From the cell containing the given text, extract its center point as (x, y) coordinate. 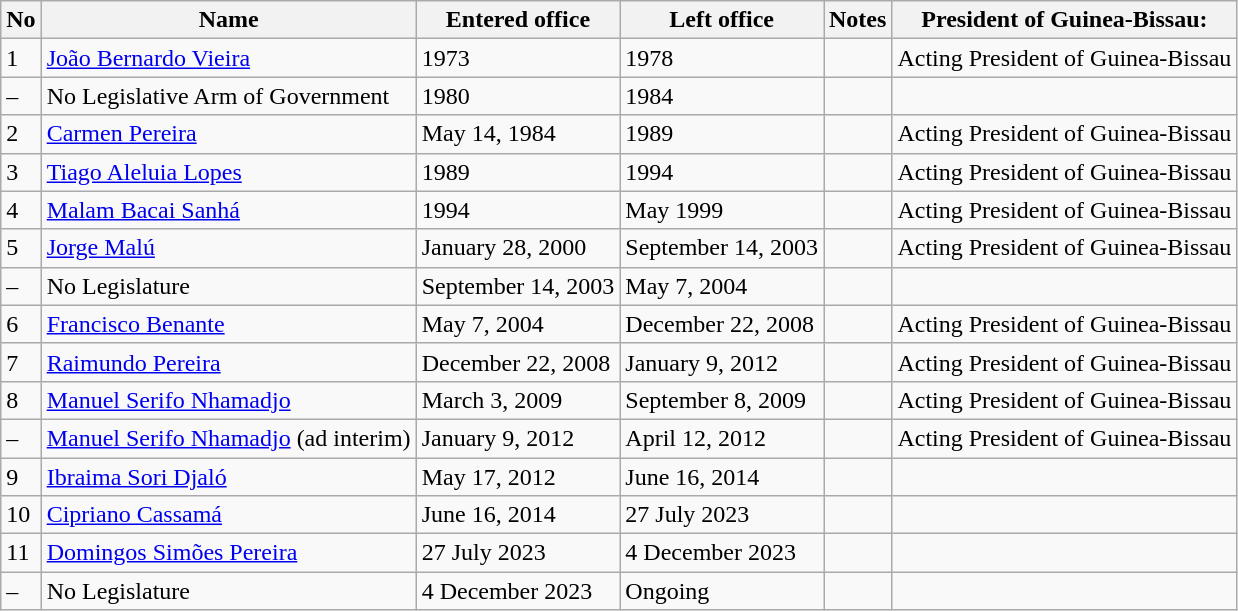
9 (21, 477)
João Bernardo Vieira (228, 58)
1980 (518, 96)
Jorge Malú (228, 248)
11 (21, 553)
Malam Bacai Sanhá (228, 210)
2 (21, 134)
May 1999 (722, 210)
Tiago Aleluia Lopes (228, 172)
Left office (722, 20)
September 8, 2009 (722, 400)
Entered office (518, 20)
8 (21, 400)
No (21, 20)
10 (21, 515)
Cipriano Cassamá (228, 515)
6 (21, 324)
No Legislative Arm of Government (228, 96)
Notes (858, 20)
Ibraima Sori Djaló (228, 477)
1973 (518, 58)
1984 (722, 96)
Manuel Serifo Nhamadjo (ad interim) (228, 438)
January 28, 2000 (518, 248)
President of Guinea-Bissau: (1064, 20)
1 (21, 58)
Domingos Simões Pereira (228, 553)
Raimundo Pereira (228, 362)
Name (228, 20)
Francisco Benante (228, 324)
April 12, 2012 (722, 438)
Carmen Pereira (228, 134)
March 3, 2009 (518, 400)
Manuel Serifo Nhamadjo (228, 400)
3 (21, 172)
7 (21, 362)
5 (21, 248)
4 (21, 210)
May 17, 2012 (518, 477)
May 14, 1984 (518, 134)
Ongoing (722, 591)
1978 (722, 58)
